Return (x, y) of the center of cell containing provided text 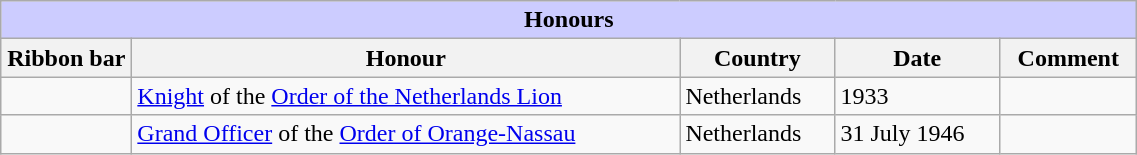
31 July 1946 (918, 134)
Ribbon bar (66, 58)
1933 (918, 96)
Grand Officer of the Order of Orange-Nassau (406, 134)
Knight of the Order of the Netherlands Lion (406, 96)
Honours (569, 20)
Date (918, 58)
Country (758, 58)
Comment (1068, 58)
Honour (406, 58)
